For the text-containing cell, return its midpoint in (x, y) coordinate format. 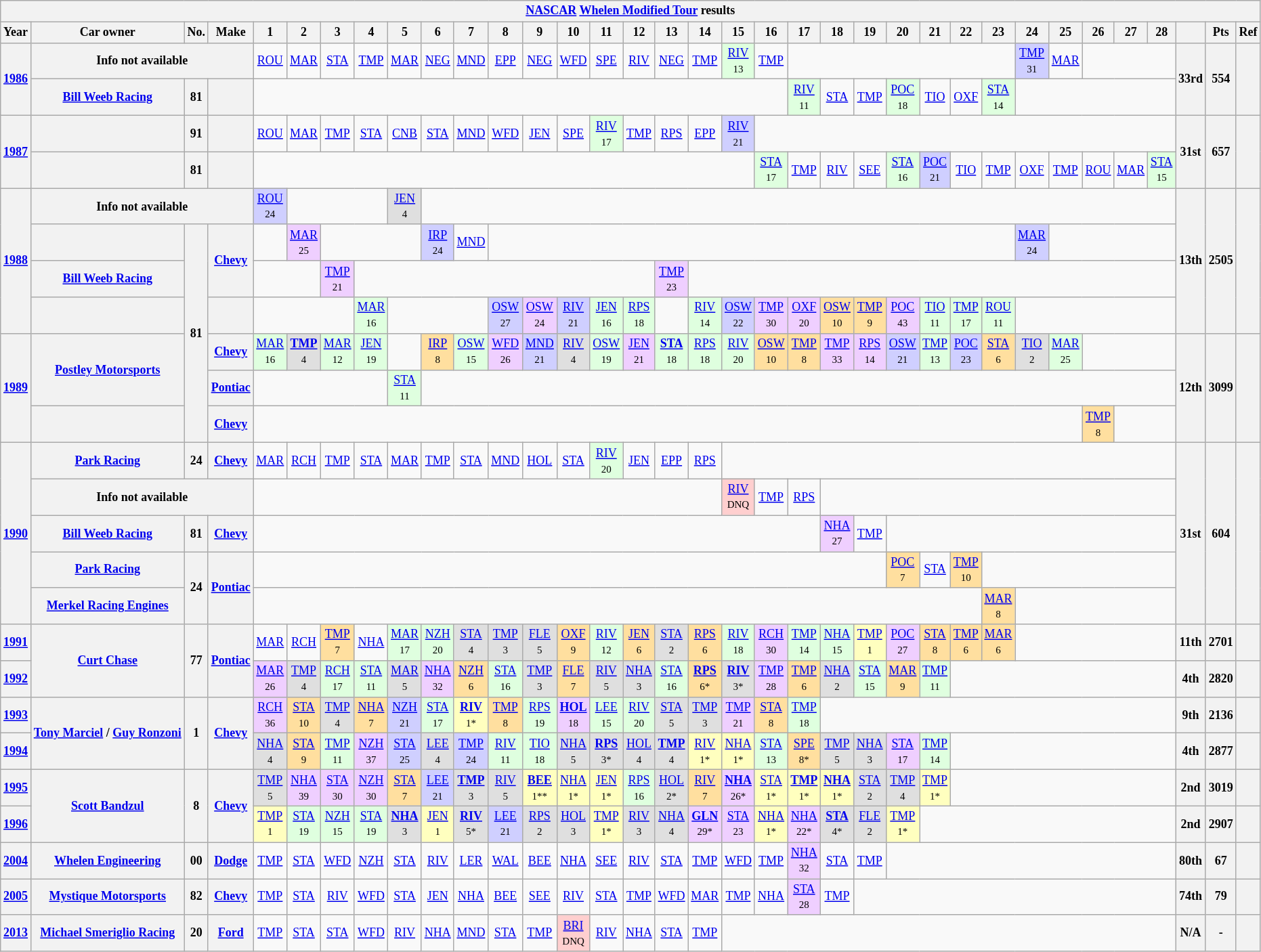
ROU11 (998, 316)
OSW15 (471, 351)
13 (672, 33)
RPS6 (705, 643)
2136 (1220, 715)
JEN4 (405, 207)
1988 (16, 261)
Dodge (230, 861)
23 (998, 33)
7 (471, 33)
JEN21 (639, 351)
JEN19 (371, 351)
POC43 (903, 316)
33rd (1191, 79)
MAR6 (998, 643)
13th (1191, 261)
WAL (505, 861)
00 (196, 861)
STA1* (771, 788)
RPS14 (870, 351)
HOL (540, 460)
RIVDNQ (738, 497)
Ford (230, 933)
604 (1220, 533)
STA7 (405, 788)
WFD26 (505, 351)
Scott Bandzul (107, 806)
657 (1220, 152)
NZH (371, 861)
MAR24 (1032, 242)
HOL18 (573, 715)
2820 (1220, 679)
NZH15 (337, 824)
Make (230, 33)
OSW24 (540, 316)
RIV5* (471, 824)
NHA5 (573, 752)
OXF20 (805, 316)
TIO2 (1032, 351)
POC23 (966, 351)
STA25 (405, 752)
NHA27 (837, 534)
1996 (16, 824)
Year (16, 33)
1993 (16, 715)
MAR8 (998, 606)
CNB (405, 133)
OSW21 (903, 351)
STA13 (771, 752)
1991 (16, 643)
NZH21 (405, 715)
BEE1** (540, 788)
MND21 (540, 351)
Curt Chase (107, 661)
STA30 (337, 788)
9 (540, 33)
1987 (16, 152)
RCH30 (771, 643)
RIV4 (573, 351)
HOL3 (573, 824)
MAR17 (405, 643)
RIV3* (738, 679)
NZH30 (371, 788)
TMP24 (471, 752)
POC18 (903, 98)
MAR5 (405, 679)
TMP9 (870, 316)
RPS2 (540, 824)
HOL2* (672, 788)
RIV12 (607, 643)
STA6 (998, 351)
LEE4 (437, 752)
77 (196, 661)
TMP33 (837, 351)
554 (1220, 79)
18 (837, 33)
IRP24 (437, 242)
25 (1065, 33)
1994 (16, 752)
TMP13 (935, 351)
2 (304, 33)
NASCAR Whelen Modified Tour results (630, 11)
RPS3* (607, 752)
N/A (1191, 933)
TMP28 (771, 679)
91 (196, 133)
TIO18 (540, 752)
FLE7 (573, 679)
NHA22* (805, 824)
LEE15 (607, 715)
STA14 (998, 98)
POC21 (935, 170)
15 (738, 33)
GLN29* (705, 824)
1986 (16, 79)
IRP8 (437, 351)
STA18 (672, 351)
SPE8* (805, 752)
2013 (16, 933)
MAR12 (337, 351)
82 (196, 897)
NZH37 (371, 752)
TMP30 (771, 316)
MAR9 (903, 679)
STA23 (738, 824)
TMP10 (966, 569)
1989 (16, 387)
FLE2 (870, 824)
2877 (1220, 752)
LER (471, 861)
RPS16 (639, 788)
NHA39 (304, 788)
Merkel Racing Engines (107, 606)
10 (573, 33)
OSW19 (607, 351)
19 (870, 33)
Whelen Engineering (107, 861)
1992 (16, 679)
22 (966, 33)
ROU24 (270, 207)
JEN1 (437, 824)
27 (1131, 33)
1990 (16, 533)
2907 (1220, 824)
TIO11 (935, 316)
RIV17 (607, 133)
11 (607, 33)
1995 (16, 788)
RPS6* (705, 679)
STA9 (304, 752)
3 (337, 33)
4 (371, 33)
17 (805, 33)
TMP31 (1032, 61)
Michael Smeriglio Racing (107, 933)
5 (405, 33)
2005 (16, 897)
16 (771, 33)
3019 (1220, 788)
HOL4 (639, 752)
21 (935, 33)
Pts (1220, 33)
28 (1162, 33)
FLE5 (540, 643)
67 (1220, 861)
STA4* (837, 824)
POC7 (903, 569)
RCH17 (337, 679)
3099 (1220, 387)
TMP7 (337, 643)
RIV7 (705, 788)
74th (1191, 897)
RIV14 (705, 316)
OXF9 (573, 643)
NHA2 (837, 679)
NZH20 (437, 643)
11th (1191, 643)
80th (1191, 861)
Car owner (107, 33)
Ref (1248, 33)
Tony Marciel / Guy Ronzoni (107, 733)
2004 (16, 861)
STA28 (805, 897)
14 (705, 33)
OSW22 (738, 316)
Postley Motorsports (107, 370)
BRIDNQ (573, 933)
TMP23 (672, 279)
NHA7 (371, 715)
JEN16 (607, 316)
STA4 (471, 643)
RPS19 (540, 715)
12 (639, 33)
TMP18 (805, 715)
JEN1* (607, 788)
POC27 (903, 643)
STA5 (672, 715)
- (1220, 933)
NHA15 (837, 643)
JEN6 (639, 643)
26 (1098, 33)
12th (1191, 387)
RIV13 (738, 61)
9th (1191, 715)
2701 (1220, 643)
6 (437, 33)
Mystique Motorsports (107, 897)
MAR26 (270, 679)
TMP17 (966, 316)
No. (196, 33)
OSW27 (505, 316)
79 (1220, 897)
RIV18 (738, 643)
NHA26* (738, 788)
STA10 (304, 715)
NZH6 (471, 679)
2505 (1220, 261)
RIV3 (639, 824)
RCH36 (270, 715)
